Return the [x, y] coordinate for the center point of the cell that contains the specified text.  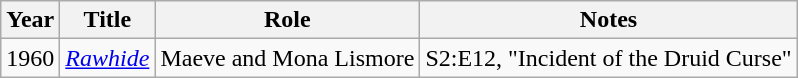
Role [288, 20]
Maeve and Mona Lismore [288, 58]
Year [30, 20]
S2:E12, "Incident of the Druid Curse" [608, 58]
Notes [608, 20]
1960 [30, 58]
Title [108, 20]
Rawhide [108, 58]
